From the cell containing the given text, extract its center point as (X, Y) coordinate. 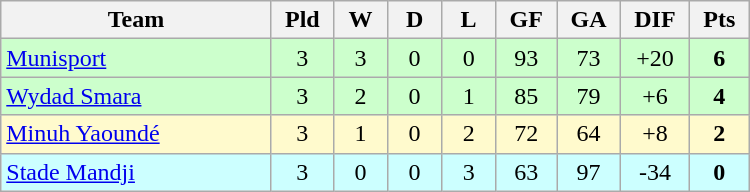
93 (526, 58)
63 (526, 172)
Wydad Smara (136, 96)
Munisport (136, 58)
Pts (719, 20)
85 (526, 96)
GF (526, 20)
97 (589, 172)
D (415, 20)
Team (136, 20)
DIF (654, 20)
GA (589, 20)
73 (589, 58)
+8 (654, 134)
-34 (654, 172)
Pld (302, 20)
72 (526, 134)
W (361, 20)
+6 (654, 96)
+20 (654, 58)
6 (719, 58)
64 (589, 134)
L (469, 20)
4 (719, 96)
Stade Mandji (136, 172)
Minuh Yaoundé (136, 134)
79 (589, 96)
